Extract the (X, Y) coordinate from the center of the cell holding the provided text.  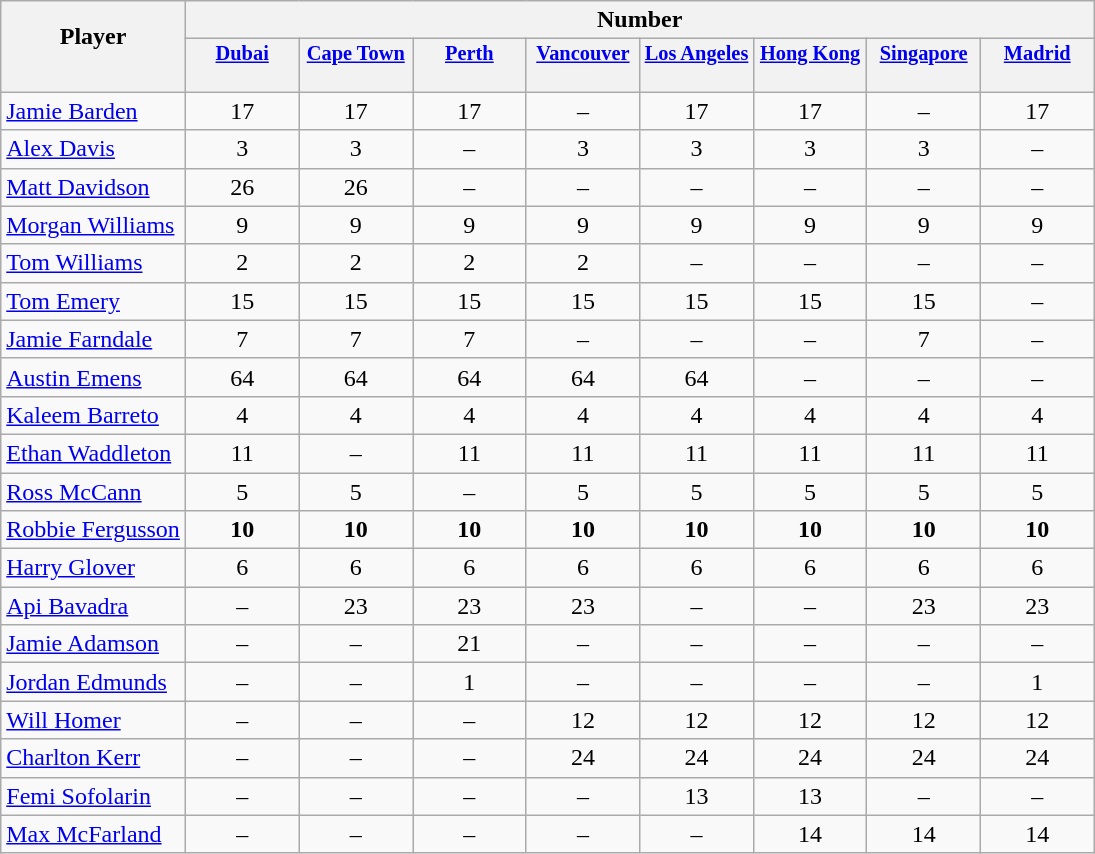
Alex Davis (94, 149)
Vancouver (583, 54)
Harry Glover (94, 568)
Cape Town (356, 54)
Jordan Edmunds (94, 682)
Hong Kong (810, 54)
Tom Williams (94, 263)
Los Angeles (697, 54)
Jamie Farndale (94, 339)
Morgan Williams (94, 225)
Number (640, 20)
Jamie Adamson (94, 644)
21 (470, 644)
Will Homer (94, 720)
Perth (470, 54)
Max McFarland (94, 834)
Robbie Fergusson (94, 530)
Dubai (242, 54)
Matt Davidson (94, 187)
Singapore (924, 54)
Player (94, 36)
Kaleem Barreto (94, 415)
Tom Emery (94, 301)
Ross McCann (94, 491)
Austin Emens (94, 377)
Jamie Barden (94, 111)
Charlton Kerr (94, 758)
Api Bavadra (94, 606)
Femi Sofolarin (94, 796)
Madrid (1037, 54)
Ethan Waddleton (94, 453)
